Pinpoint the cell where the given text exists, returning its [X, Y] midpoint coordinate. 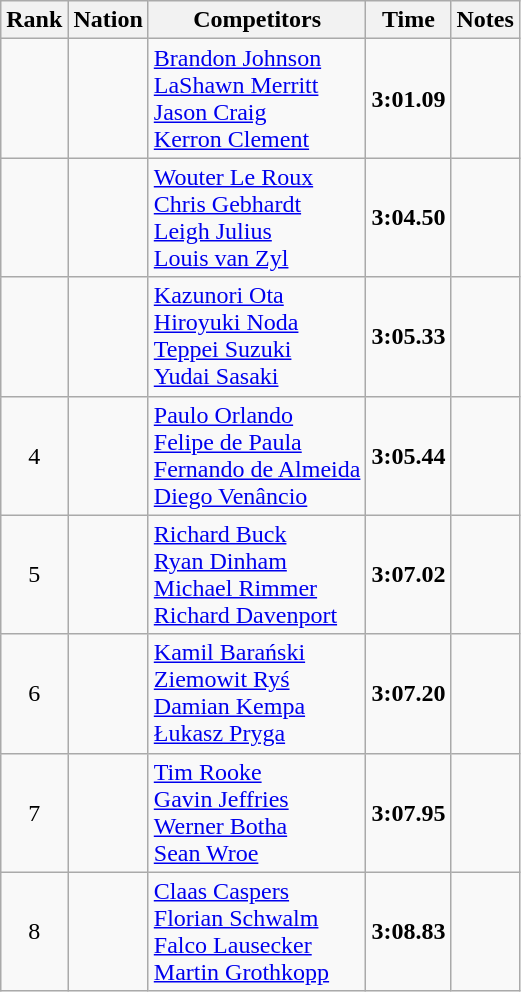
3:07.95 [408, 812]
Rank [34, 20]
3:04.50 [408, 218]
Brandon JohnsonLaShawn MerrittJason CraigKerron Clement [257, 98]
Notes [485, 20]
Time [408, 20]
Kazunori OtaHiroyuki NodaTeppei SuzukiYudai Sasaki [257, 336]
3:05.44 [408, 456]
3:08.83 [408, 932]
4 [34, 456]
5 [34, 574]
3:05.33 [408, 336]
Competitors [257, 20]
Richard BuckRyan DinhamMichael RimmerRichard Davenport [257, 574]
Wouter Le RouxChris GebhardtLeigh JuliusLouis van Zyl [257, 218]
Kamil BarańskiZiemowit RyśDamian KempaŁukasz Pryga [257, 694]
3:07.02 [408, 574]
8 [34, 932]
Nation [108, 20]
3:01.09 [408, 98]
Tim RookeGavin JeffriesWerner BothaSean Wroe [257, 812]
7 [34, 812]
6 [34, 694]
3:07.20 [408, 694]
Claas CaspersFlorian SchwalmFalco LauseckerMartin Grothkopp [257, 932]
Paulo OrlandoFelipe de PaulaFernando de AlmeidaDiego Venâncio [257, 456]
